Capture the cell that displays the provided text and extract its (x, y) central coordinate. 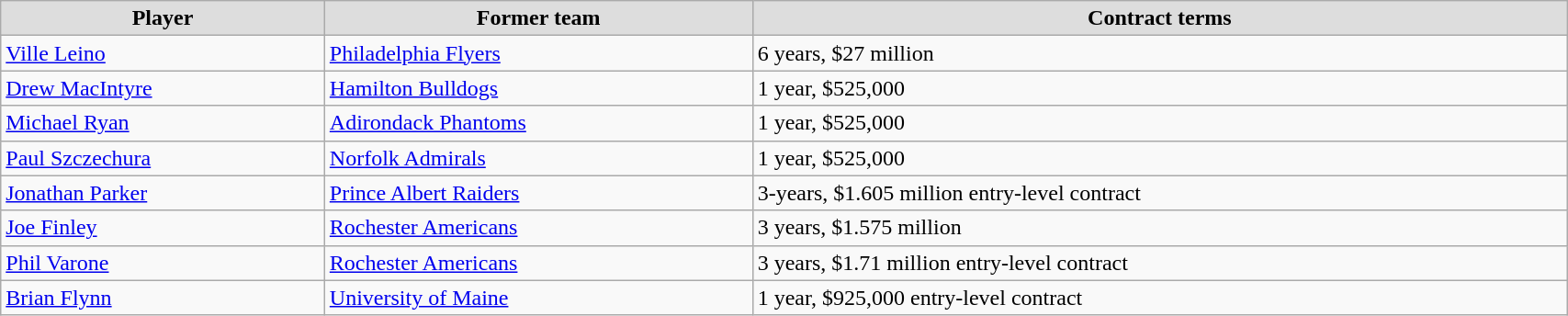
University of Maine (538, 298)
Joe Finley (164, 228)
Prince Albert Raiders (538, 193)
Drew MacIntyre (164, 88)
Norfolk Admirals (538, 158)
3-years, $1.605 million entry-level contract (1159, 193)
3 years, $1.575 million (1159, 228)
Ville Leino (164, 53)
Hamilton Bulldogs (538, 88)
3 years, $1.71 million entry-level contract (1159, 263)
Jonathan Parker (164, 193)
Brian Flynn (164, 298)
Adirondack Phantoms (538, 123)
Paul Szczechura (164, 158)
6 years, $27 million (1159, 53)
Player (164, 18)
Philadelphia Flyers (538, 53)
Contract terms (1159, 18)
Michael Ryan (164, 123)
Phil Varone (164, 263)
1 year, $925,000 entry-level contract (1159, 298)
Former team (538, 18)
